For the text-containing cell, return its midpoint in [X, Y] coordinate format. 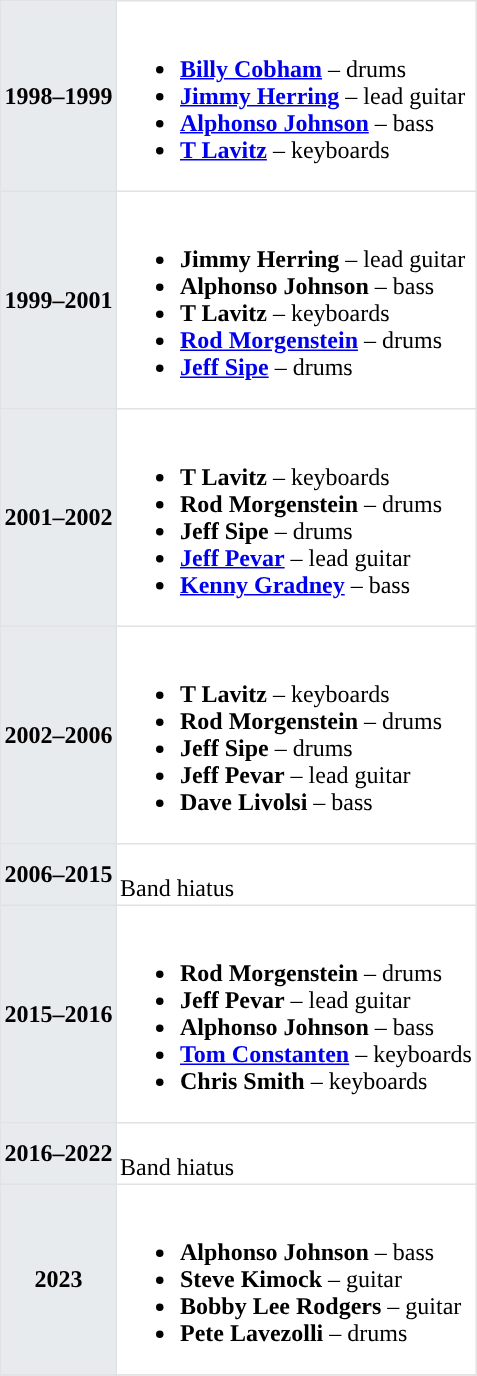
Alphonso Johnson – bassSteve Kimock – guitarBobby Lee Rodgers – guitarPete Lavezolli – drums [296, 1279]
Jimmy Herring – lead guitarAlphonso Johnson – bassT Lavitz – keyboardsRod Morgenstein – drumsJeff Sipe – drums [296, 300]
2002–2006 [59, 735]
2015–2016 [59, 1014]
Rod Morgenstein – drumsJeff Pevar – lead guitarAlphonso Johnson – bassTom Constanten – keyboardsChris Smith – keyboards [296, 1014]
T Lavitz – keyboardsRod Morgenstein – drumsJeff Sipe – drumsJeff Pevar – lead guitarDave Livolsi – bass [296, 735]
2006–2015 [59, 875]
2023 [59, 1279]
Billy Cobham – drumsJimmy Herring – lead guitarAlphonso Johnson – bassT Lavitz – keyboards [296, 96]
1999–2001 [59, 300]
T Lavitz – keyboardsRod Morgenstein – drumsJeff Sipe – drumsJeff Pevar – lead guitarKenny Gradney – bass [296, 518]
1998–1999 [59, 96]
2016–2022 [59, 1154]
2001–2002 [59, 518]
